Pinpoint the cell where the given text exists, returning its [x, y] midpoint coordinate. 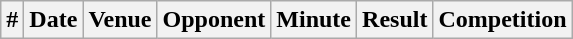
Date [54, 20]
Opponent [214, 20]
Competition [502, 20]
Minute [314, 20]
# [12, 20]
Venue [120, 20]
Result [395, 20]
